Provide the (x, y) coordinate of the cell's center where the given text is located.  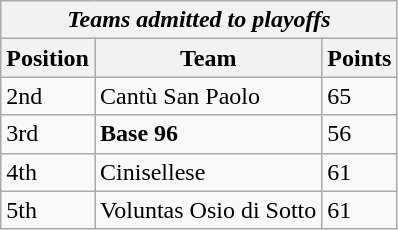
Position (48, 58)
3rd (48, 134)
5th (48, 210)
Team (208, 58)
Cantù San Paolo (208, 96)
Base 96 (208, 134)
2nd (48, 96)
Voluntas Osio di Sotto (208, 210)
Cinisellese (208, 172)
4th (48, 172)
56 (360, 134)
65 (360, 96)
Teams admitted to playoffs (199, 20)
Points (360, 58)
